Return the [x, y] coordinate for the center point of the cell that contains the specified text.  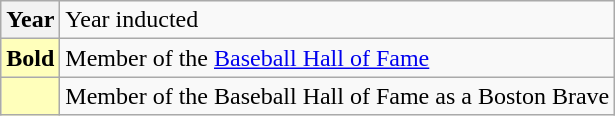
Bold [30, 58]
Year inducted [338, 20]
Member of the Baseball Hall of Fame [338, 58]
Member of the Baseball Hall of Fame as a Boston Brave [338, 96]
Year [30, 20]
